For the text-containing cell, return its midpoint in [x, y] coordinate format. 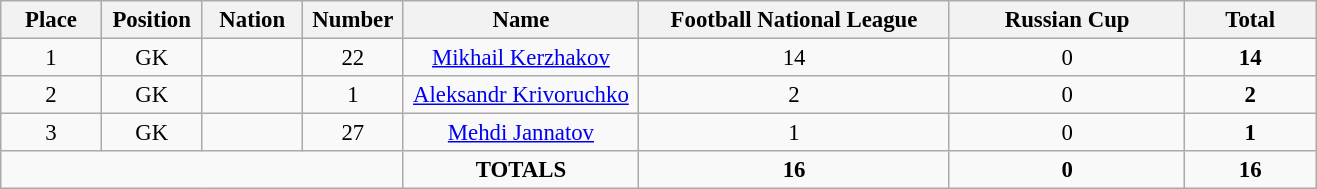
Mehdi Jannatov [521, 133]
Russian Cup [1067, 20]
Position [152, 20]
Football National League [794, 20]
TOTALS [521, 170]
22 [354, 58]
Mikhail Kerzhakov [521, 58]
Nation [252, 20]
27 [354, 133]
Total [1250, 20]
Aleksandr Krivoruchko [521, 95]
Place [52, 20]
3 [52, 133]
Number [354, 20]
Name [521, 20]
